Capture the cell that displays the provided text and extract its (X, Y) central coordinate. 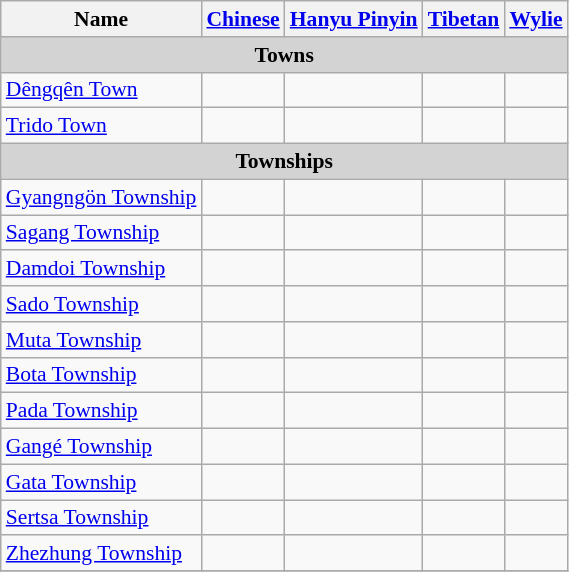
Trido Town (102, 126)
Hanyu Pinyin (354, 19)
Damdoi Township (102, 269)
Townships (284, 162)
Name (102, 19)
Tibetan (464, 19)
Gangé Township (102, 447)
Zhezhung Township (102, 554)
Sagang Township (102, 233)
Bota Township (102, 375)
Pada Township (102, 411)
Sertsa Township (102, 518)
Gata Township (102, 482)
Dêngqên Town (102, 90)
Gyangngön Township (102, 197)
Chinese (242, 19)
Wylie (536, 19)
Muta Township (102, 340)
Sado Township (102, 304)
Towns (284, 55)
